For the text-containing cell, return its midpoint in [x, y] coordinate format. 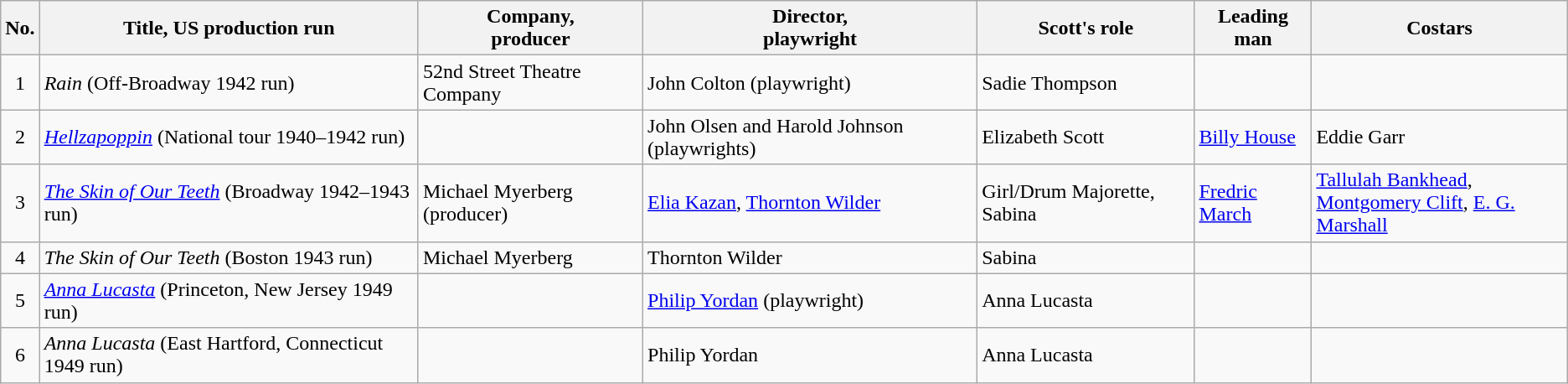
Leading man [1253, 29]
Michael Myerberg (producer) [530, 203]
Rain (Off-Broadway 1942 run) [229, 82]
Elia Kazan, Thornton Wilder [811, 203]
Tallulah Bankhead,Montgomery Clift, E. G. Marshall [1439, 203]
Eddie Garr [1439, 138]
Scott's role [1086, 29]
John Colton (playwright) [811, 82]
Sabina [1086, 257]
Philip Yordan (playwright) [811, 300]
Anna Lucasta (Princeton, New Jersey 1949 run) [229, 300]
Sadie Thompson [1086, 82]
Billy House [1253, 138]
2 [20, 138]
Elizabeth Scott [1086, 138]
John Olsen and Harold Johnson (playwrights) [811, 138]
Fredric March [1253, 203]
Thornton Wilder [811, 257]
Costars [1439, 29]
Hellzapoppin (National tour 1940–1942 run) [229, 138]
4 [20, 257]
Michael Myerberg [530, 257]
The Skin of Our Teeth (Boston 1943 run) [229, 257]
Anna Lucasta (East Hartford, Connecticut 1949 run) [229, 355]
Title, US production run [229, 29]
Philip Yordan [811, 355]
The Skin of Our Teeth (Broadway 1942–1943 run) [229, 203]
5 [20, 300]
Girl/Drum Majorette, Sabina [1086, 203]
6 [20, 355]
Company,producer [530, 29]
3 [20, 203]
1 [20, 82]
Director,playwright [811, 29]
52nd Street Theatre Company [530, 82]
No. [20, 29]
